Determine the (x, y) coordinate at the center of the cell enclosing the given text.  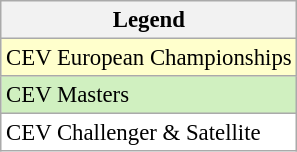
CEV European Championships (149, 58)
CEV Challenger & Satellite (149, 133)
Legend (149, 20)
CEV Masters (149, 95)
